Search for the cell housing the specified text and yield its (x, y) center coordinate. 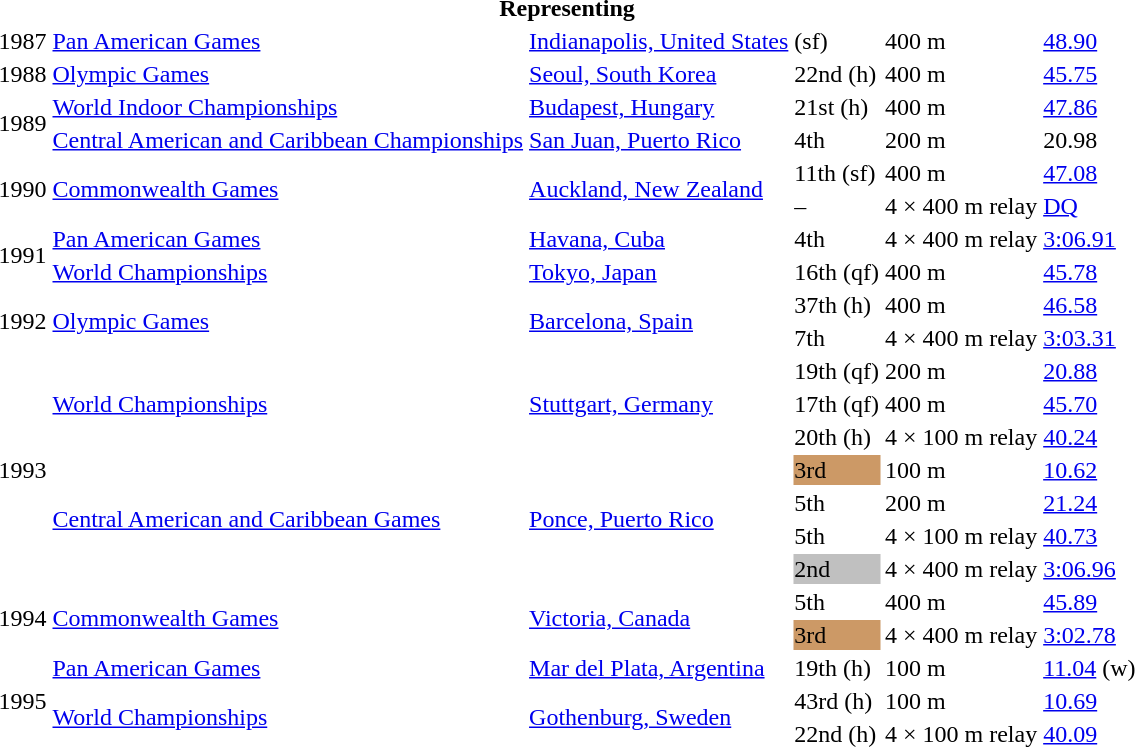
Central American and Caribbean Championships (288, 140)
San Juan, Puerto Rico (659, 140)
20th (h) (837, 437)
Seoul, South Korea (659, 74)
Tokyo, Japan (659, 272)
Stuttgart, Germany (659, 404)
(sf) (837, 41)
World Indoor Championships (288, 107)
19th (qf) (837, 371)
Havana, Cuba (659, 239)
Victoria, Canada (659, 618)
19th (h) (837, 668)
– (837, 206)
17th (qf) (837, 404)
Mar del Plata, Argentina (659, 668)
43rd (h) (837, 701)
Central American and Caribbean Games (288, 520)
7th (837, 338)
37th (h) (837, 305)
2nd (837, 569)
Ponce, Puerto Rico (659, 520)
11th (sf) (837, 173)
Barcelona, Spain (659, 322)
22nd (h) (837, 74)
Auckland, New Zealand (659, 190)
Indianapolis, United States (659, 41)
16th (qf) (837, 272)
21st (h) (837, 107)
Budapest, Hungary (659, 107)
